Extract the [x, y] coordinate from the center of the cell holding the provided text.  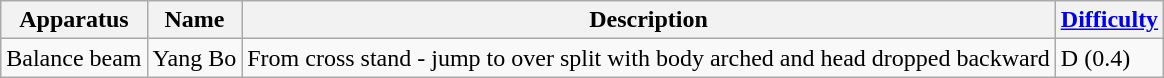
Description [649, 20]
Difficulty [1109, 20]
Yang Bo [194, 58]
D (0.4) [1109, 58]
Apparatus [74, 20]
Balance beam [74, 58]
From cross stand - jump to over split with body arched and head dropped backward [649, 58]
Name [194, 20]
